Pinpoint the cell where the given text exists, returning its [X, Y] midpoint coordinate. 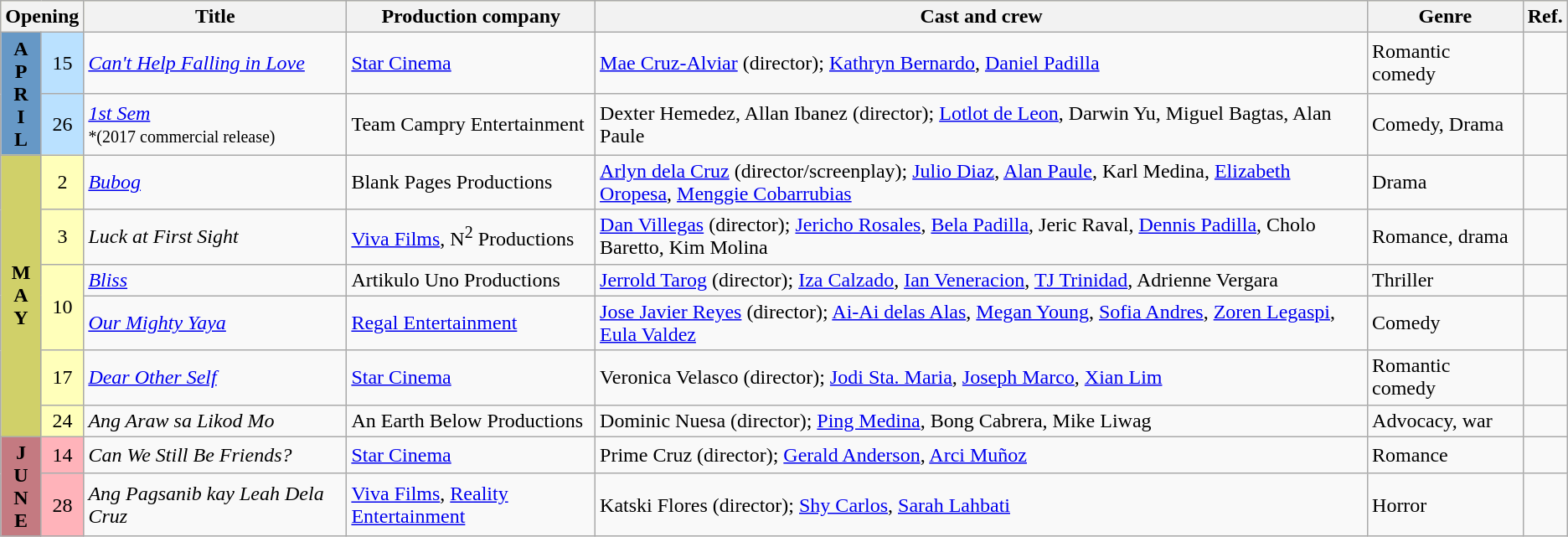
Luck at First Sight [215, 236]
Thriller [1446, 280]
Team Campry Entertainment [471, 124]
Katski Flores (director); Shy Carlos, Sarah Lahbati [982, 504]
Arlyn dela Cruz (director/screenplay); Julio Diaz, Alan Paule, Karl Medina, Elizabeth Oropesa, Menggie Cobarrubias [982, 183]
Dexter Hemedez, Allan Ibanez (director); Lotlot de Leon, Darwin Yu, Miguel Bagtas, Alan Paule [982, 124]
Title [215, 17]
14 [62, 455]
Jose Javier Reyes (director); Ai-Ai delas Alas, Megan Young, Sofia Andres, Zoren Legaspi, Eula Valdez [982, 323]
JUNE [22, 486]
10 [62, 307]
Dear Other Self [215, 377]
Regal Entertainment [471, 323]
Drama [1446, 183]
APRIL [22, 94]
Viva Films, N2 Productions [471, 236]
Romance, drama [1446, 236]
Advocacy, war [1446, 421]
Genre [1446, 17]
Ref. [1545, 17]
3 [62, 236]
Viva Films, Reality Entertainment [471, 504]
Artikulo Uno Productions [471, 280]
17 [62, 377]
Mae Cruz-Alviar (director); Kathryn Bernardo, Daniel Padilla [982, 64]
Veronica Velasco (director); Jodi Sta. Maria, Joseph Marco, Xian Lim [982, 377]
Can't Help Falling in Love [215, 64]
28 [62, 504]
MAY [22, 296]
24 [62, 421]
Ang Araw sa Likod Mo [215, 421]
Cast and crew [982, 17]
Horror [1446, 504]
Comedy [1446, 323]
26 [62, 124]
An Earth Below Productions [471, 421]
Bliss [215, 280]
Blank Pages Productions [471, 183]
Our Mighty Yaya [215, 323]
Comedy, Drama [1446, 124]
Prime Cruz (director); Gerald Anderson, Arci Muñoz [982, 455]
Dan Villegas (director); Jericho Rosales, Bela Padilla, Jeric Raval, Dennis Padilla, Cholo Baretto, Kim Molina [982, 236]
Romance [1446, 455]
Can We Still Be Friends? [215, 455]
1st Sem *(2017 commercial release) [215, 124]
Opening [42, 17]
Bubog [215, 183]
15 [62, 64]
Dominic Nuesa (director); Ping Medina, Bong Cabrera, Mike Liwag [982, 421]
Production company [471, 17]
Jerrold Tarog (director); Iza Calzado, Ian Veneracion, TJ Trinidad, Adrienne Vergara [982, 280]
Ang Pagsanib kay Leah Dela Cruz [215, 504]
2 [62, 183]
